From the cell containing the given text, extract its center point as (X, Y) coordinate. 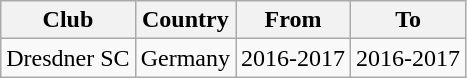
Club (68, 20)
Germany (185, 58)
Dresdner SC (68, 58)
From (294, 20)
Country (185, 20)
To (408, 20)
